Find where the given text appears and provide that cell's center as (X, Y) coordinate. 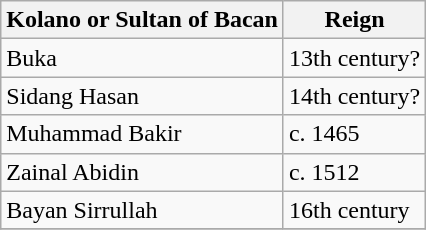
13th century? (354, 58)
c. 1512 (354, 172)
Reign (354, 20)
Bayan Sirrullah (142, 210)
14th century? (354, 96)
Zainal Abidin (142, 172)
Kolano or Sultan of Bacan (142, 20)
16th century (354, 210)
c. 1465 (354, 134)
Buka (142, 58)
Sidang Hasan (142, 96)
Muhammad Bakir (142, 134)
